Return the (x, y) coordinate for the center point of the cell that contains the specified text.  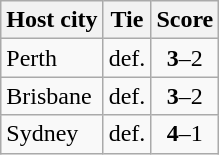
Score (185, 20)
Host city (52, 20)
Perth (52, 58)
4–1 (185, 134)
Tie (127, 20)
Sydney (52, 134)
Brisbane (52, 96)
